Search for the cell housing the specified text and yield its (x, y) center coordinate. 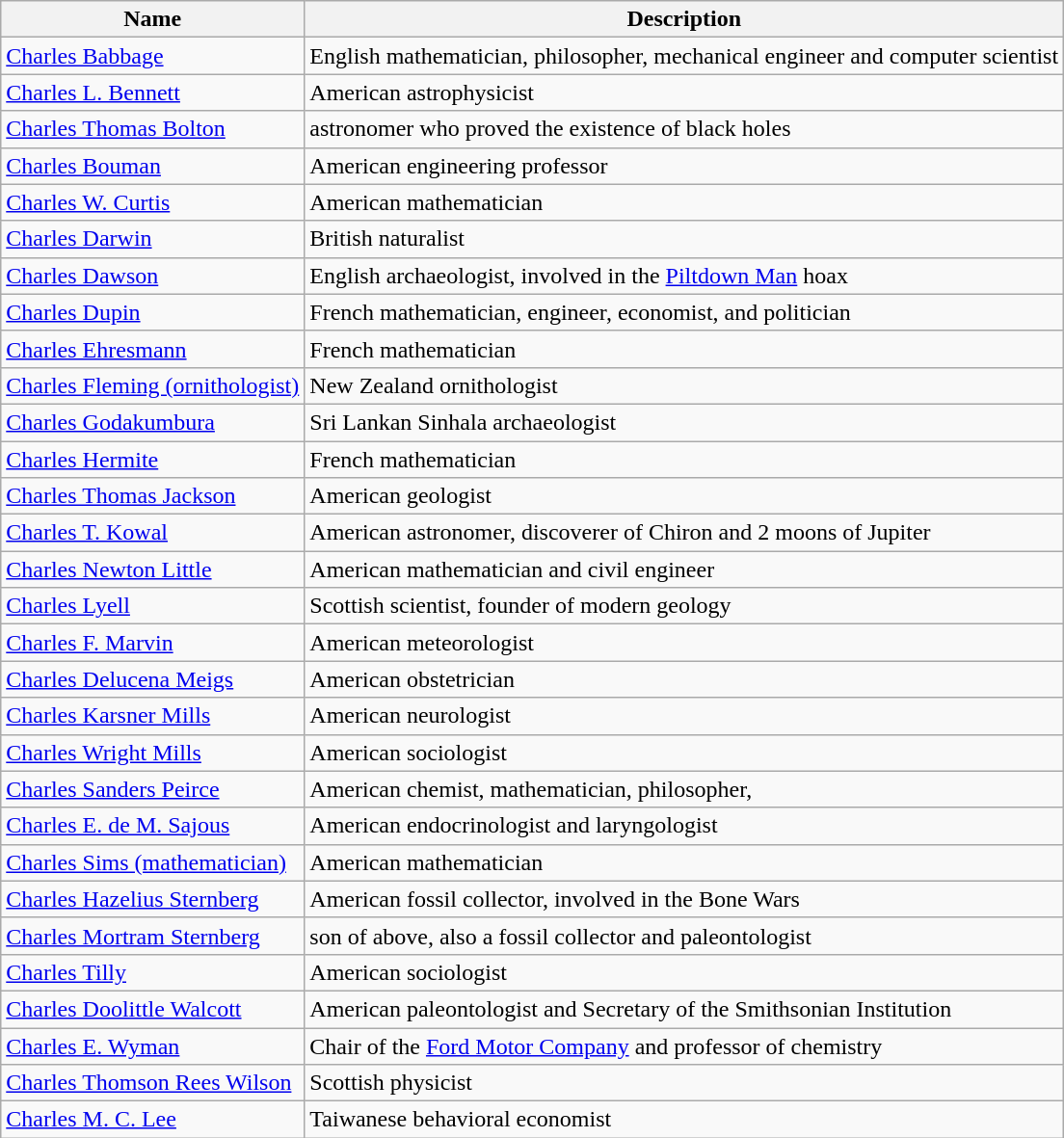
Scottish scientist, founder of modern geology (684, 606)
American chemist, mathematician, philosopher, (684, 789)
Charles Tilly (152, 972)
Charles Hermite (152, 460)
American fossil collector, involved in the Bone Wars (684, 899)
Charles Newton Little (152, 569)
Charles Karsner Mills (152, 716)
Name (152, 19)
New Zealand ornithologist (684, 385)
Charles Thomas Bolton (152, 129)
Charles Bouman (152, 166)
Charles Godakumbura (152, 422)
Charles Thomson Rees Wilson (152, 1083)
Charles Babbage (152, 56)
astronomer who proved the existence of black holes (684, 129)
Sri Lankan Sinhala archaeologist (684, 422)
Charles Dupin (152, 312)
Charles W. Curtis (152, 202)
Charles Hazelius Sternberg (152, 899)
Charles Ehresmann (152, 349)
American paleontologist and Secretary of the Smithsonian Institution (684, 1009)
Charles Sims (mathematician) (152, 862)
Description (684, 19)
Charles L. Bennett (152, 93)
French mathematician, engineer, economist, and politician (684, 312)
son of above, also a fossil collector and paleontologist (684, 936)
Charles Delucena Meigs (152, 679)
British naturalist (684, 239)
English mathematician, philosopher, mechanical engineer and computer scientist (684, 56)
Scottish physicist (684, 1083)
American endocrinologist and laryngologist (684, 826)
American neurologist (684, 716)
Charles Darwin (152, 239)
American obstetrician (684, 679)
Charles Wright Mills (152, 753)
American geologist (684, 496)
English archaeologist, involved in the Piltdown Man hoax (684, 276)
Charles Thomas Jackson (152, 496)
Charles E. de M. Sajous (152, 826)
American astronomer, discoverer of Chiron and 2 moons of Jupiter (684, 533)
Charles Dawson (152, 276)
Charles Sanders Peirce (152, 789)
Charles Mortram Sternberg (152, 936)
Charles Fleming (ornithologist) (152, 385)
Charles T. Kowal (152, 533)
Charles Lyell (152, 606)
Chair of the Ford Motor Company and professor of chemistry (684, 1045)
Charles F. Marvin (152, 643)
American meteorologist (684, 643)
American engineering professor (684, 166)
Taiwanese behavioral economist (684, 1120)
American astrophysicist (684, 93)
American mathematician and civil engineer (684, 569)
Charles E. Wyman (152, 1045)
Charles Doolittle Walcott (152, 1009)
Charles M. C. Lee (152, 1120)
